For the text-containing cell, return its midpoint in (x, y) coordinate format. 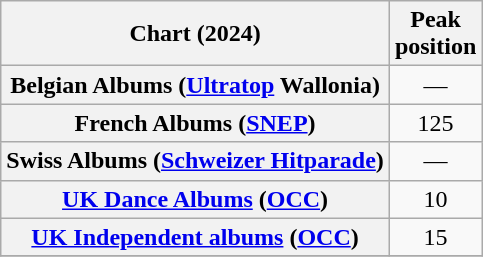
Chart (2024) (196, 34)
10 (435, 199)
125 (435, 123)
French Albums (SNEP) (196, 123)
Swiss Albums (Schweizer Hitparade) (196, 161)
UK Dance Albums (OCC) (196, 199)
Peakposition (435, 34)
15 (435, 237)
Belgian Albums (Ultratop Wallonia) (196, 85)
UK Independent albums (OCC) (196, 237)
